Return (X, Y) of the center of cell containing provided text 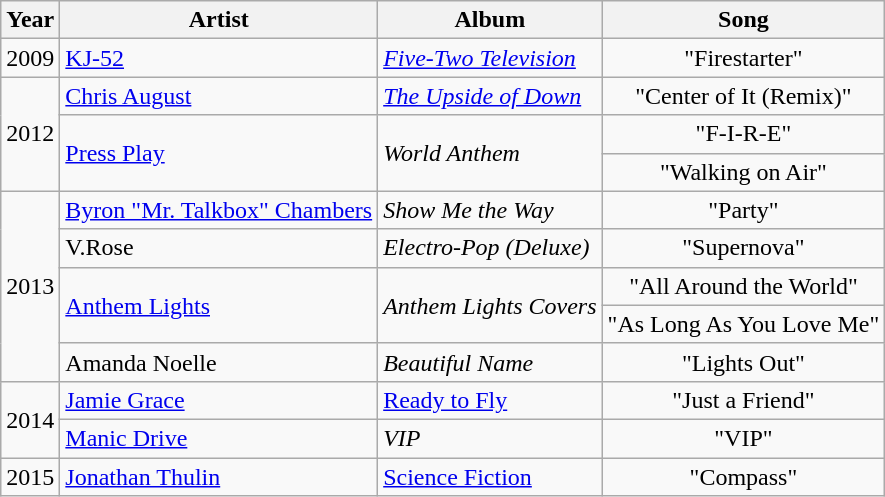
"Compass" (744, 477)
Manic Drive (219, 438)
Song (744, 20)
2014 (30, 419)
2015 (30, 477)
Chris August (219, 96)
VIP (490, 438)
Electro-Pop (Deluxe) (490, 248)
2013 (30, 286)
Year (30, 20)
Jonathan Thulin (219, 477)
Anthem Lights (219, 305)
Science Fiction (490, 477)
"F-I-R-E" (744, 134)
Artist (219, 20)
V.Rose (219, 248)
The Upside of Down (490, 96)
World Anthem (490, 153)
Album (490, 20)
"VIP" (744, 438)
Byron "Mr. Talkbox" Chambers (219, 210)
Beautiful Name (490, 362)
"As Long As You Love Me" (744, 324)
"Just a Friend" (744, 400)
Show Me the Way (490, 210)
"Party" (744, 210)
Press Play (219, 153)
"Walking on Air" (744, 172)
"Lights Out" (744, 362)
"All Around the World" (744, 286)
Anthem Lights Covers (490, 305)
"Supernova" (744, 248)
2009 (30, 58)
"Center of It (Remix)" (744, 96)
2012 (30, 134)
"Firestarter" (744, 58)
KJ-52 (219, 58)
Ready to Fly (490, 400)
Jamie Grace (219, 400)
Amanda Noelle (219, 362)
Five-Two Television (490, 58)
